Extract the (X, Y) coordinate from the center of the cell holding the provided text.  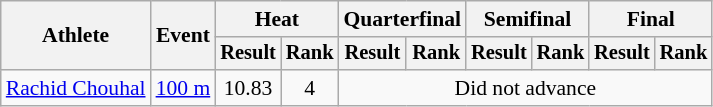
Event (184, 36)
Rachid Chouhal (76, 88)
Athlete (76, 36)
Heat (276, 19)
10.83 (248, 88)
Quarterfinal (402, 19)
4 (310, 88)
Final (650, 19)
Semifinal (528, 19)
100 m (184, 88)
Did not advance (525, 88)
